Pinpoint the cell where the given text exists, returning its (X, Y) midpoint coordinate. 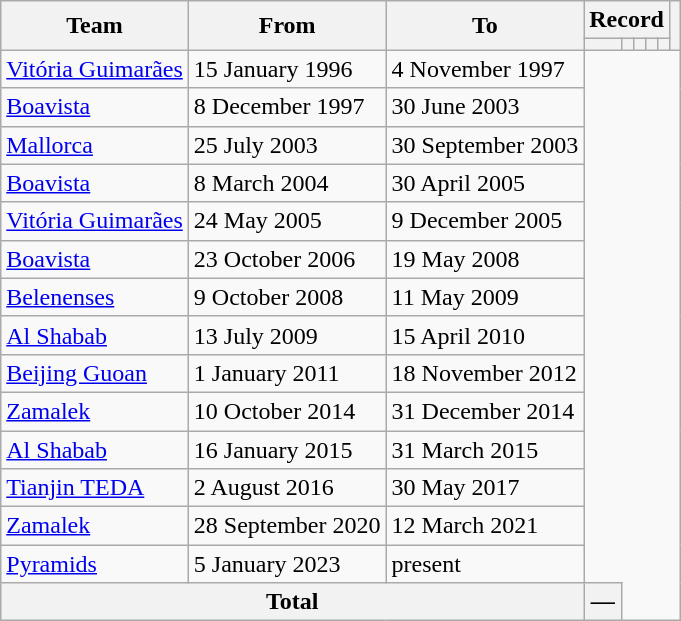
2 August 2016 (287, 488)
5 January 2023 (287, 564)
30 June 2003 (485, 107)
23 October 2006 (287, 259)
25 July 2003 (287, 145)
Beijing Guoan (95, 373)
30 April 2005 (485, 183)
8 December 1997 (287, 107)
11 May 2009 (485, 297)
15 April 2010 (485, 335)
Total (292, 602)
30 May 2017 (485, 488)
9 October 2008 (287, 297)
13 July 2009 (287, 335)
18 November 2012 (485, 373)
28 September 2020 (287, 526)
9 December 2005 (485, 221)
31 March 2015 (485, 449)
12 March 2021 (485, 526)
From (287, 26)
4 November 1997 (485, 69)
1 January 2011 (287, 373)
present (485, 564)
Mallorca (95, 145)
30 September 2003 (485, 145)
31 December 2014 (485, 411)
Record (627, 20)
8 March 2004 (287, 183)
15 January 1996 (287, 69)
19 May 2008 (485, 259)
To (485, 26)
10 October 2014 (287, 411)
16 January 2015 (287, 449)
24 May 2005 (287, 221)
Team (95, 26)
— (603, 602)
Tianjin TEDA (95, 488)
Belenenses (95, 297)
Pyramids (95, 564)
